Scan for the cell matching the given text and deliver its (x, y) coordinate at center. 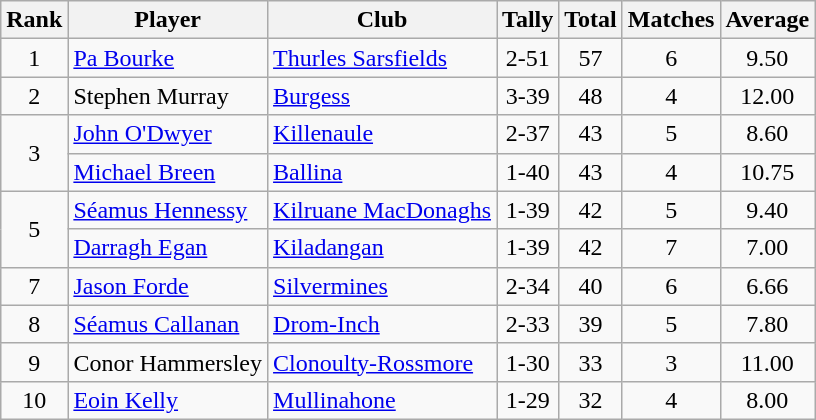
33 (591, 362)
7.80 (768, 324)
Rank (34, 20)
John O'Dwyer (168, 134)
11.00 (768, 362)
2-51 (528, 58)
Michael Breen (168, 172)
Clonoulty-Rossmore (382, 362)
12.00 (768, 96)
6.66 (768, 286)
Eoin Kelly (168, 400)
Conor Hammersley (168, 362)
Average (768, 20)
Kilruane MacDonaghs (382, 210)
Séamus Hennessy (168, 210)
1-40 (528, 172)
1 (34, 58)
2 (34, 96)
9 (34, 362)
10 (34, 400)
Tally (528, 20)
8.60 (768, 134)
3-39 (528, 96)
Killenaule (382, 134)
40 (591, 286)
8 (34, 324)
48 (591, 96)
2-37 (528, 134)
32 (591, 400)
2-34 (528, 286)
Pa Bourke (168, 58)
Player (168, 20)
Matches (671, 20)
2-33 (528, 324)
Silvermines (382, 286)
Total (591, 20)
Séamus Callanan (168, 324)
Ballina (382, 172)
9.50 (768, 58)
39 (591, 324)
Darragh Egan (168, 248)
7.00 (768, 248)
Drom-Inch (382, 324)
Kiladangan (382, 248)
Jason Forde (168, 286)
10.75 (768, 172)
8.00 (768, 400)
Mullinahone (382, 400)
Club (382, 20)
57 (591, 58)
1-30 (528, 362)
Burgess (382, 96)
Thurles Sarsfields (382, 58)
Stephen Murray (168, 96)
1-29 (528, 400)
9.40 (768, 210)
